Return (X, Y) of the center of cell containing provided text 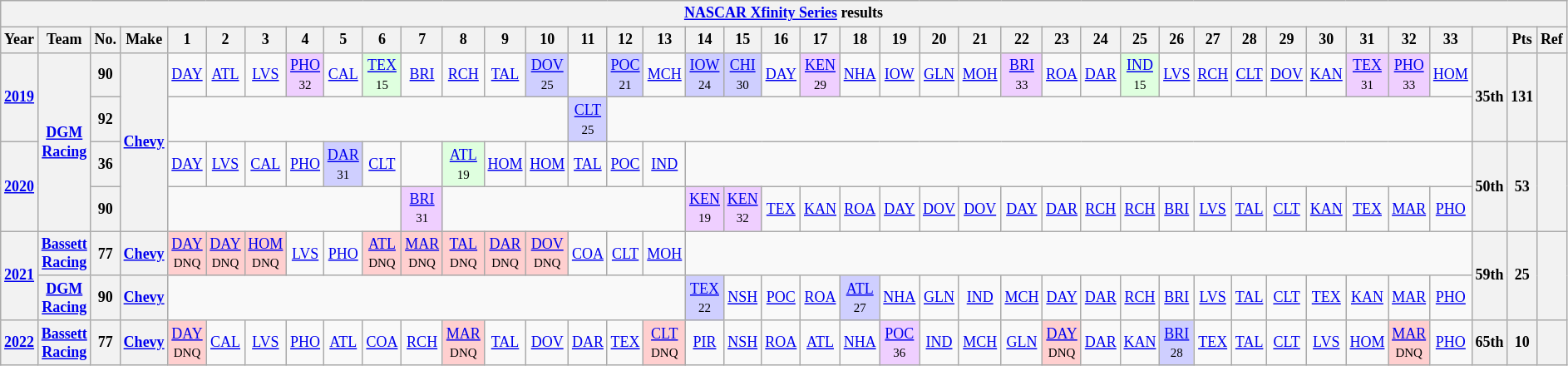
BRI28 (1177, 343)
Team (64, 40)
11 (589, 40)
POC36 (900, 343)
PIR (705, 343)
Pts (1522, 40)
1 (187, 40)
5 (343, 40)
21 (979, 40)
26 (1177, 40)
16 (782, 40)
2021 (20, 276)
Ref (1552, 40)
TEX22 (705, 298)
131 (1522, 96)
TEX15 (382, 75)
POC21 (625, 75)
DARDNQ (505, 254)
9 (505, 40)
CHI30 (742, 75)
DOV25 (547, 75)
27 (1213, 40)
CLT25 (589, 120)
ATL19 (463, 164)
53 (1522, 186)
TALDNQ (463, 254)
32 (1409, 40)
24 (1101, 40)
TEX31 (1367, 75)
20 (939, 40)
IND15 (1140, 75)
Make (144, 40)
17 (821, 40)
7 (422, 40)
8 (463, 40)
65th (1490, 343)
50th (1490, 186)
30 (1326, 40)
23 (1063, 40)
3 (266, 40)
DOVDNQ (547, 254)
13 (665, 40)
KEN29 (821, 75)
DAR31 (343, 164)
KEN32 (742, 209)
33 (1450, 40)
CLTDNQ (665, 343)
IOW24 (705, 75)
35th (1490, 96)
92 (105, 120)
31 (1367, 40)
PHO32 (306, 75)
HOMDNQ (266, 254)
15 (742, 40)
18 (860, 40)
22 (1022, 40)
2020 (20, 186)
12 (625, 40)
36 (105, 164)
59th (1490, 276)
28 (1250, 40)
KEN19 (705, 209)
NASCAR Xfinity Series results (783, 13)
19 (900, 40)
6 (382, 40)
29 (1287, 40)
2019 (20, 96)
4 (306, 40)
IOW (900, 75)
14 (705, 40)
2 (225, 40)
BRI33 (1022, 75)
PHO33 (1409, 75)
ATL27 (860, 298)
No. (105, 40)
BRI31 (422, 209)
Year (20, 40)
2022 (20, 343)
ATLDNQ (382, 254)
